Return the [X, Y] coordinate for the center point of the cell that contains the specified text.  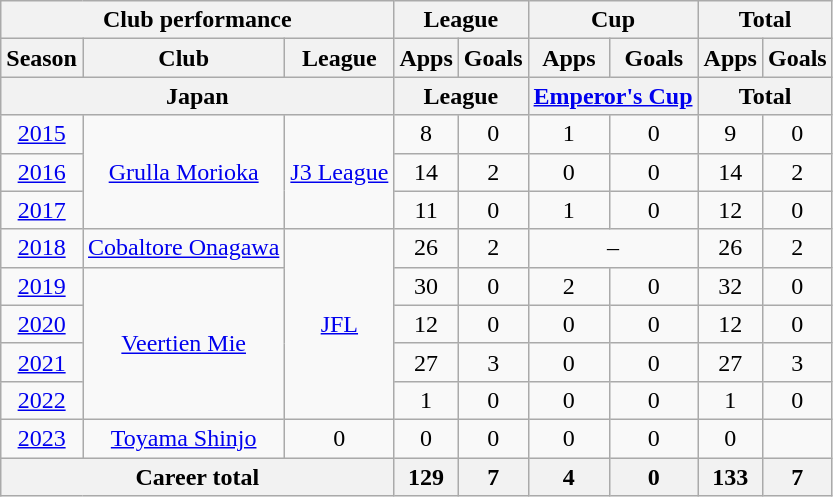
9 [730, 134]
4 [569, 477]
Cup [613, 20]
Emperor's Cup [613, 96]
2015 [42, 134]
32 [730, 286]
Cobaltore Onagawa [183, 248]
Toyama Shinjo [183, 438]
2016 [42, 172]
2018 [42, 248]
Veertien Mie [183, 343]
2022 [42, 400]
– [613, 248]
129 [426, 477]
133 [730, 477]
J3 League [340, 172]
2017 [42, 210]
Career total [198, 477]
2019 [42, 286]
Grulla Morioka [183, 172]
Club [183, 58]
30 [426, 286]
Season [42, 58]
2021 [42, 362]
Club performance [198, 20]
2020 [42, 324]
2023 [42, 438]
8 [426, 134]
11 [426, 210]
Japan [198, 96]
JFL [340, 324]
